Output the (X, Y) coordinate of the center of the cell containing the given text.  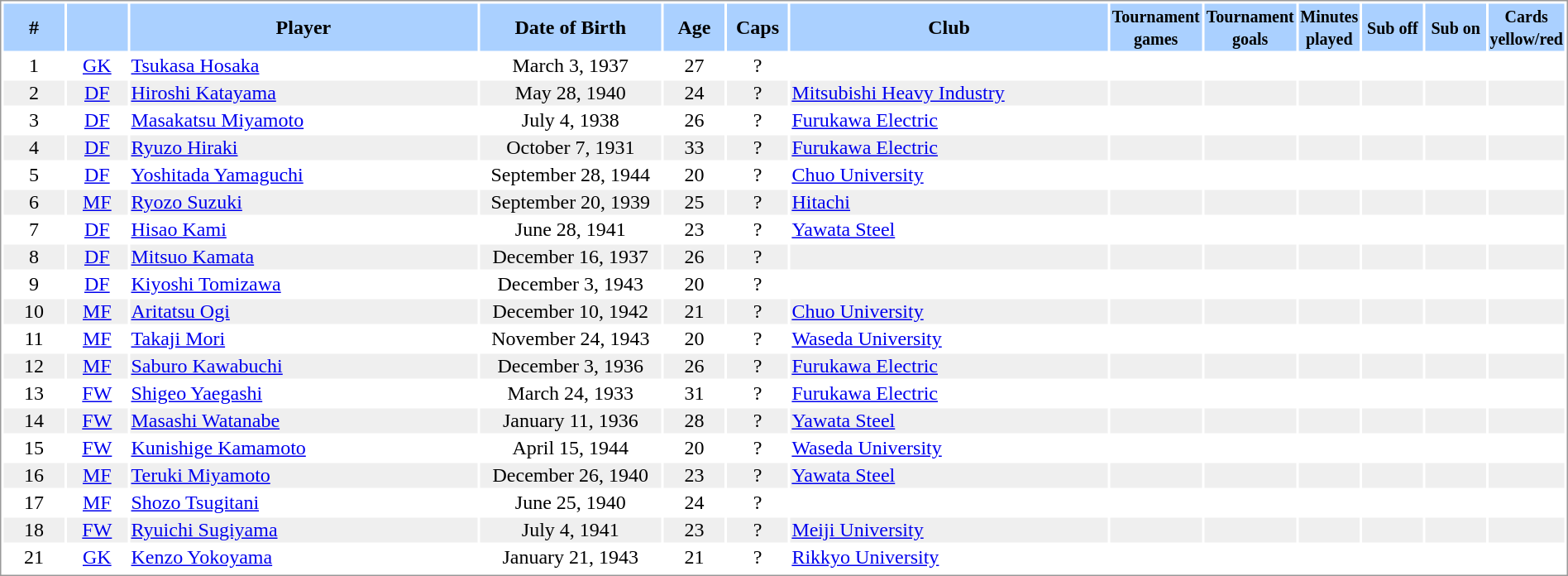
# (33, 26)
6 (33, 203)
4 (33, 148)
September 28, 1944 (571, 175)
June 25, 1940 (571, 502)
9 (33, 284)
Tsukasa Hosaka (304, 65)
Ryuichi Sugiyama (304, 530)
Hisao Kami (304, 229)
July 4, 1938 (571, 120)
5 (33, 175)
Yoshitada Yamaguchi (304, 175)
December 3, 1943 (571, 284)
31 (695, 393)
December 16, 1937 (571, 257)
Player (304, 26)
March 3, 1937 (571, 65)
April 15, 1944 (571, 448)
Tournamentgoals (1250, 26)
Sub off (1393, 26)
Age (695, 26)
Hiroshi Katayama (304, 94)
July 4, 1941 (571, 530)
Minutesplayed (1329, 26)
25 (695, 203)
14 (33, 421)
11 (33, 338)
Cardsyellow/red (1527, 26)
Date of Birth (571, 26)
June 28, 1941 (571, 229)
1 (33, 65)
33 (695, 148)
November 24, 1943 (571, 338)
13 (33, 393)
March 24, 1933 (571, 393)
May 28, 1940 (571, 94)
7 (33, 229)
December 3, 1936 (571, 367)
2 (33, 94)
January 11, 1936 (571, 421)
Ryuzo Hiraki (304, 148)
27 (695, 65)
Takaji Mori (304, 338)
3 (33, 120)
Caps (758, 26)
16 (33, 476)
15 (33, 448)
Mitsuo Kamata (304, 257)
Kenzo Yokoyama (304, 557)
Meiji University (949, 530)
Hitachi (949, 203)
Sub on (1456, 26)
8 (33, 257)
Rikkyo University (949, 557)
Masashi Watanabe (304, 421)
December 10, 1942 (571, 312)
Saburo Kawabuchi (304, 367)
Club (949, 26)
Tournamentgames (1156, 26)
October 7, 1931 (571, 148)
28 (695, 421)
Masakatsu Miyamoto (304, 120)
Ryozo Suzuki (304, 203)
January 21, 1943 (571, 557)
December 26, 1940 (571, 476)
Kiyoshi Tomizawa (304, 284)
12 (33, 367)
17 (33, 502)
Shozo Tsugitani (304, 502)
September 20, 1939 (571, 203)
Kunishige Kamamoto (304, 448)
18 (33, 530)
Teruki Miyamoto (304, 476)
Mitsubishi Heavy Industry (949, 94)
Shigeo Yaegashi (304, 393)
10 (33, 312)
Aritatsu Ogi (304, 312)
